Scan for the cell matching the given text and deliver its [X, Y] coordinate at center. 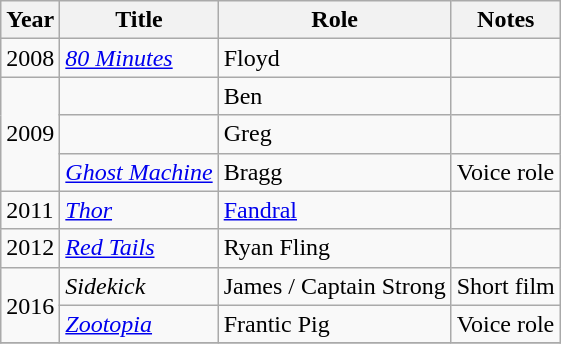
2012 [30, 248]
Red Tails [139, 248]
Notes [506, 20]
Ryan Fling [334, 248]
Zootopia [139, 324]
2008 [30, 58]
Fandral [334, 210]
2009 [30, 134]
80 Minutes [139, 58]
James / Captain Strong [334, 286]
Greg [334, 134]
Ben [334, 96]
Sidekick [139, 286]
2011 [30, 210]
2016 [30, 305]
Short film [506, 286]
Floyd [334, 58]
Role [334, 20]
Frantic Pig [334, 324]
Bragg [334, 172]
Ghost Machine [139, 172]
Year [30, 20]
Title [139, 20]
Thor [139, 210]
